From the cell containing the given text, extract its center point as (x, y) coordinate. 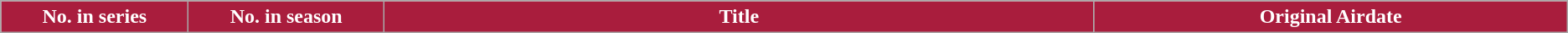
Title (739, 17)
No. in series (95, 17)
No. in season (286, 17)
Original Airdate (1330, 17)
